From the cell containing the given text, extract its center point as (x, y) coordinate. 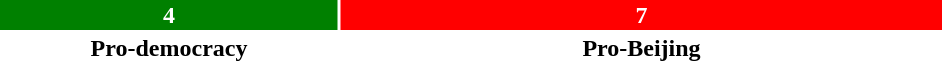
7 (642, 15)
4 (169, 15)
